Locate the cell with the specified text and output its (x, y) center coordinate. 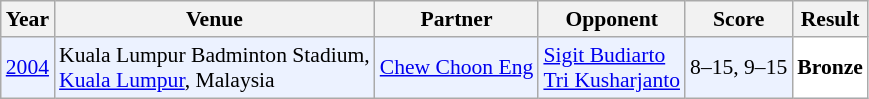
Venue (214, 19)
Sigit Budiarto Tri Kusharjanto (612, 68)
Opponent (612, 19)
Partner (457, 19)
Year (28, 19)
Bronze (830, 68)
Chew Choon Eng (457, 68)
2004 (28, 68)
Score (738, 19)
8–15, 9–15 (738, 68)
Kuala Lumpur Badminton Stadium,Kuala Lumpur, Malaysia (214, 68)
Result (830, 19)
